Determine the (X, Y) coordinate at the center of the cell enclosing the given text.  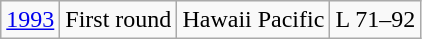
First round (118, 20)
1993 (30, 20)
L 71–92 (376, 20)
Hawaii Pacific (254, 20)
